From the cell containing the given text, extract its center point as [X, Y] coordinate. 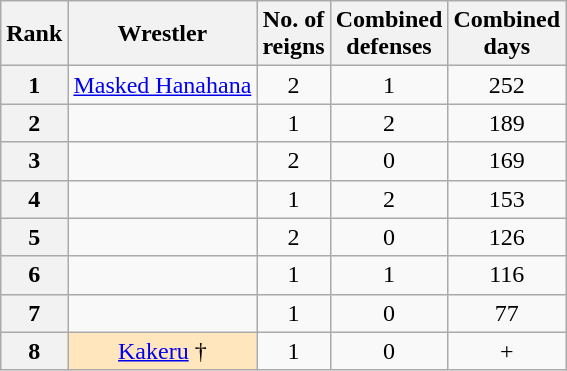
Rank [34, 34]
5 [34, 237]
7 [34, 313]
189 [507, 123]
No. ofreigns [294, 34]
Masked Hanahana [162, 85]
77 [507, 313]
8 [34, 351]
Kakeru † [162, 351]
252 [507, 85]
6 [34, 275]
116 [507, 275]
3 [34, 161]
Combineddays [507, 34]
169 [507, 161]
Wrestler [162, 34]
126 [507, 237]
Combineddefenses [389, 34]
4 [34, 199]
153 [507, 199]
+ [507, 351]
